Locate the cell with the specified text and output its [x, y] center coordinate. 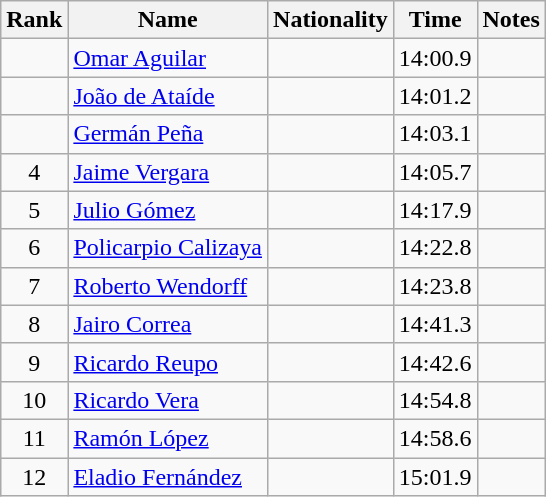
7 [34, 286]
14:05.7 [435, 172]
Omar Aguilar [168, 58]
Policarpio Calizaya [168, 248]
Ricardo Reupo [168, 362]
14:01.2 [435, 96]
8 [34, 324]
Rank [34, 20]
Eladio Fernández [168, 477]
14:22.8 [435, 248]
João de Ataíde [168, 96]
Jairo Correa [168, 324]
14:42.6 [435, 362]
Notes [511, 20]
5 [34, 210]
14:58.6 [435, 438]
15:01.9 [435, 477]
Roberto Wendorff [168, 286]
4 [34, 172]
Germán Peña [168, 134]
14:54.8 [435, 400]
14:03.1 [435, 134]
11 [34, 438]
14:00.9 [435, 58]
10 [34, 400]
Julio Gómez [168, 210]
Name [168, 20]
14:23.8 [435, 286]
Ricardo Vera [168, 400]
14:41.3 [435, 324]
14:17.9 [435, 210]
12 [34, 477]
Jaime Vergara [168, 172]
6 [34, 248]
Nationality [331, 20]
Time [435, 20]
Ramón López [168, 438]
9 [34, 362]
